Detect which cell encompasses the target text, then output its [x, y] center coordinate. 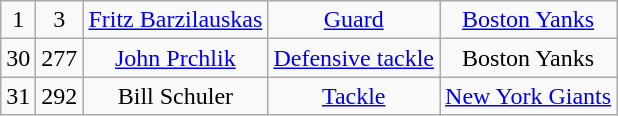
Defensive tackle [354, 58]
277 [60, 58]
31 [18, 96]
Bill Schuler [176, 96]
Fritz Barzilauskas [176, 20]
New York Giants [528, 96]
Tackle [354, 96]
3 [60, 20]
John Prchlik [176, 58]
30 [18, 58]
Guard [354, 20]
292 [60, 96]
1 [18, 20]
